Pinpoint the cell where the given text exists, returning its (x, y) midpoint coordinate. 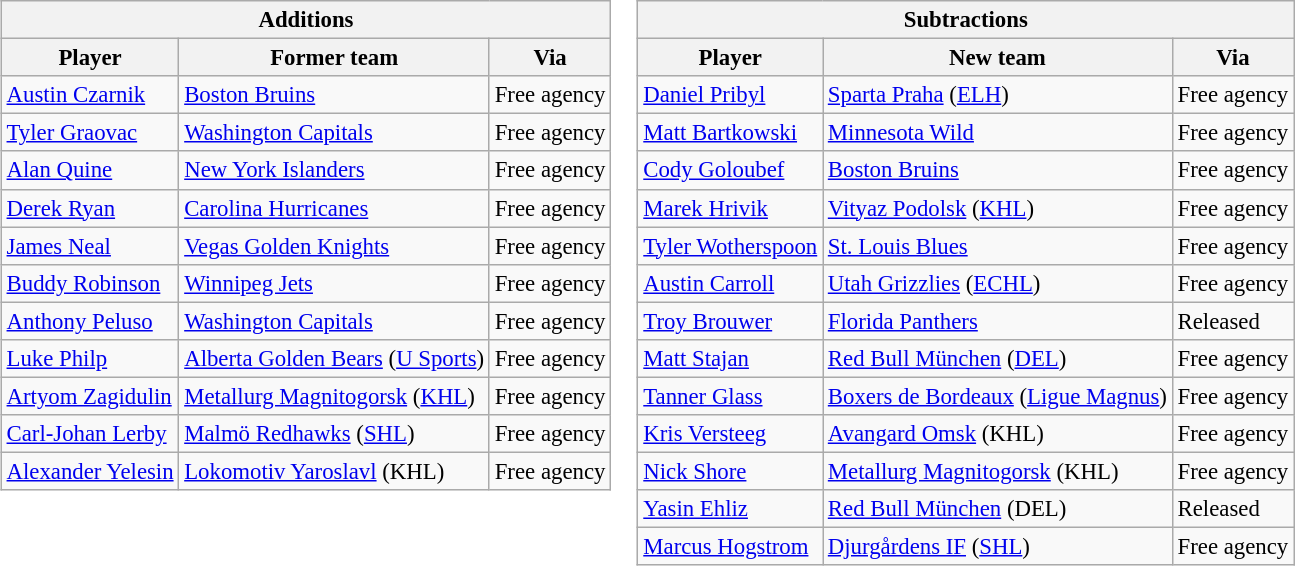
Tanner Glass (730, 396)
Luke Philp (90, 358)
Matt Stajan (730, 358)
Minnesota Wild (998, 133)
Matt Bartkowski (730, 133)
Djurgårdens IF (SHL) (998, 546)
Sparta Praha (ELH) (998, 95)
New York Islanders (334, 170)
Boxers de Bordeaux (Ligue Magnus) (998, 396)
Artyom Zagidulin (90, 396)
New team (998, 58)
Alberta Golden Bears (U Sports) (334, 358)
Marcus Hogstrom (730, 546)
Florida Panthers (998, 321)
Buddy Robinson (90, 283)
Utah Grizzlies (ECHL) (998, 283)
Avangard Omsk (KHL) (998, 434)
Troy Brouwer (730, 321)
Subtractions (966, 20)
St. Louis Blues (998, 246)
Alexander Yelesin (90, 471)
Marek Hrivik (730, 208)
Vityaz Podolsk (KHL) (998, 208)
Lokomotiv Yaroslavl (KHL) (334, 471)
Tyler Wotherspoon (730, 246)
Derek Ryan (90, 208)
Tyler Graovac (90, 133)
Malmö Redhawks (SHL) (334, 434)
Yasin Ehliz (730, 509)
Additions (306, 20)
Kris Versteeg (730, 434)
Winnipeg Jets (334, 283)
Former team (334, 58)
Carolina Hurricanes (334, 208)
Alan Quine (90, 170)
Cody Goloubef (730, 170)
Anthony Peluso (90, 321)
Carl-Johan Lerby (90, 434)
Austin Carroll (730, 283)
Vegas Golden Knights (334, 246)
Daniel Pribyl (730, 95)
Austin Czarnik (90, 95)
James Neal (90, 246)
Nick Shore (730, 471)
